Find where the given text appears and provide that cell's center as [x, y] coordinate. 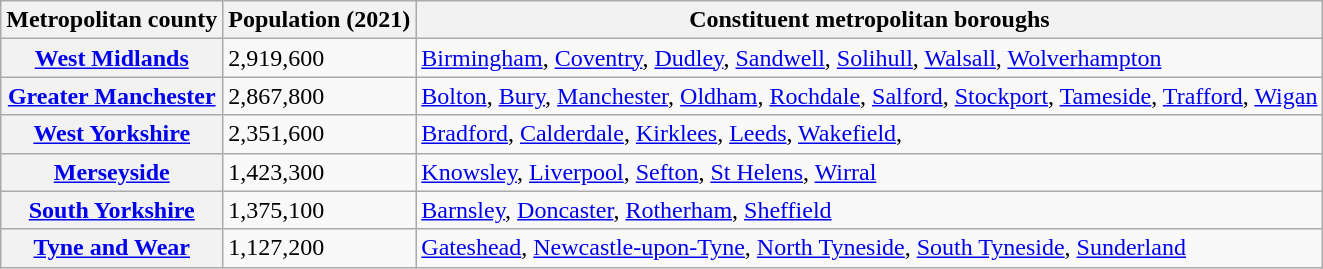
Greater Manchester [112, 96]
2,351,600 [320, 134]
Bradford, Calderdale, Kirklees, Leeds, Wakefield, [870, 134]
2,919,600 [320, 58]
1,423,300 [320, 172]
Bolton, Bury, Manchester, Oldham, Rochdale, Salford, Stockport, Tameside, Trafford, Wigan [870, 96]
Barnsley, Doncaster, Rotherham, Sheffield [870, 210]
West Midlands [112, 58]
Merseyside [112, 172]
1,127,200 [320, 248]
Population (2021) [320, 20]
Metropolitan county [112, 20]
Gateshead, Newcastle-upon-Tyne, North Tyneside, South Tyneside, Sunderland [870, 248]
Constituent metropolitan boroughs [870, 20]
Knowsley, Liverpool, Sefton, St Helens, Wirral [870, 172]
West Yorkshire [112, 134]
Tyne and Wear [112, 248]
Birmingham, Coventry, Dudley, Sandwell, Solihull, Walsall, Wolverhampton [870, 58]
1,375,100 [320, 210]
2,867,800 [320, 96]
South Yorkshire [112, 210]
